Scan for the cell matching the given text and deliver its [x, y] coordinate at center. 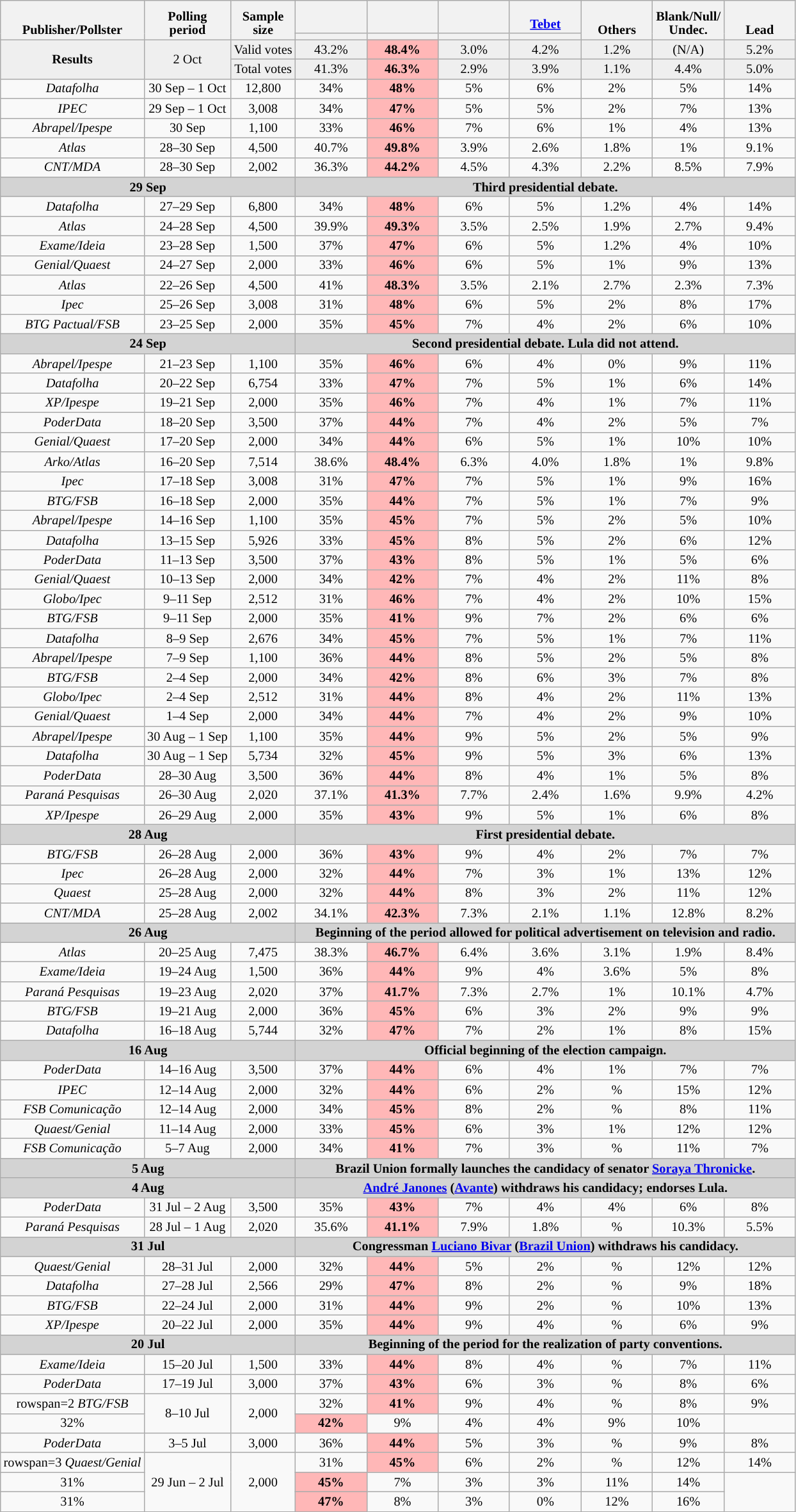
20–22 Jul [187, 1325]
41.1% [402, 1226]
7–9 Sep [187, 658]
10.1% [689, 991]
16 Aug [148, 1050]
2.4% [545, 795]
4 Aug [148, 1188]
Total votes [264, 69]
Quaest [72, 894]
8–9 Sep [187, 638]
22–26 Sep [187, 286]
Publisher/Pollster [72, 19]
42.3% [402, 913]
23–25 Sep [187, 324]
5–7 Aug [187, 1148]
2.2% [617, 168]
Second presidential debate. Lula did not attend. [546, 344]
34.1% [331, 913]
40.7% [331, 147]
38.3% [331, 953]
39.9% [331, 227]
Lead [760, 19]
44.2% [402, 168]
46.3% [402, 69]
9.8% [760, 461]
André Janones (Avante) withdraws his candidacy; endorses Lula. [546, 1188]
27–29 Sep [187, 206]
Samplesize [264, 19]
29% [331, 1285]
9.9% [689, 795]
41.7% [402, 991]
28 Jul – 1 Aug [187, 1226]
8.4% [760, 953]
22–24 Jul [187, 1306]
Blank/Null/Undec. [689, 19]
12.8% [689, 913]
23–28 Sep [187, 246]
28 Aug [148, 835]
4.5% [474, 168]
(N/A) [689, 50]
2.9% [474, 69]
5,734 [264, 755]
4.7% [760, 991]
Official beginning of the election campaign. [546, 1050]
3–5 Jul [187, 1443]
49.8% [402, 147]
27–28 Jul [187, 1285]
15–20 Jul [187, 1365]
Beginning of the period allowed for political advertisement on television and radio. [546, 932]
9.4% [760, 227]
5 Aug [148, 1168]
Arko/Atlas [72, 461]
Results [72, 59]
Pollingperiod [187, 19]
Beginning of the period for the realization of party conventions. [546, 1344]
4.4% [689, 69]
36.3% [331, 168]
30 Sep – 1 Oct [187, 88]
38.6% [331, 461]
18% [760, 1285]
11–14 Aug [187, 1129]
29 Jun – 2 Jul [187, 1482]
26–29 Aug [187, 814]
2 Oct [187, 59]
43.2% [331, 50]
28–31 Jul [187, 1266]
5,744 [264, 1031]
16–20 Sep [187, 461]
21–23 Sep [187, 364]
10.3% [689, 1226]
Tebet [545, 17]
19–21 Aug [187, 1011]
1.6% [617, 795]
16–18 Aug [187, 1031]
7,475 [264, 953]
17–18 Sep [187, 481]
18–20 Sep [187, 422]
Others [617, 19]
30 Sep [187, 128]
24 Sep [148, 344]
19–23 Aug [187, 991]
10–13 Sep [187, 579]
rowspan=2 BTG/FSB [72, 1403]
20–22 Sep [187, 383]
9.1% [760, 147]
8.5% [689, 168]
First presidential debate. [546, 835]
6.3% [474, 461]
12,800 [264, 88]
6.4% [474, 953]
26 Aug [148, 932]
5.5% [760, 1226]
6,800 [264, 206]
4.0% [545, 461]
25–26 Sep [187, 305]
19–24 Aug [187, 972]
16–18 Sep [187, 501]
2,566 [264, 1285]
2.6% [545, 147]
14–16 Sep [187, 520]
31 Jul [148, 1247]
Brazil Union formally launches the candidacy of senator Soraya Thronicke. [546, 1168]
48.3% [402, 286]
26–30 Aug [187, 795]
13–15 Sep [187, 540]
20 Jul [148, 1344]
Valid votes [264, 50]
31 Jul – 2 Aug [187, 1207]
24–28 Sep [187, 227]
Third presidential debate. [546, 187]
11–13 Sep [187, 559]
8–10 Jul [187, 1413]
5.0% [760, 69]
rowspan=3 Quaest/Genial [72, 1462]
5,926 [264, 540]
7,514 [264, 461]
3.1% [617, 953]
7.7% [474, 795]
2.5% [545, 227]
24–27 Sep [187, 265]
17% [760, 305]
17–19 Jul [187, 1384]
3.0% [474, 50]
19–21 Sep [187, 402]
28–30 Aug [187, 776]
37.1% [331, 795]
35.6% [331, 1226]
2,676 [264, 638]
4.3% [545, 168]
46.7% [402, 953]
2.3% [689, 286]
BTG Pactual/FSB [72, 324]
Congressman Luciano Bivar (Brazil Union) withdraws his candidacy. [546, 1247]
8.2% [760, 913]
5.2% [760, 50]
29 Sep [148, 187]
49.3% [402, 227]
20–25 Aug [187, 953]
17–20 Sep [187, 442]
14–16 Aug [187, 1070]
29 Sep – 1 Oct [187, 109]
1–4 Sep [187, 717]
6,754 [264, 383]
